Find where the given text appears and provide that cell's center as [X, Y] coordinate. 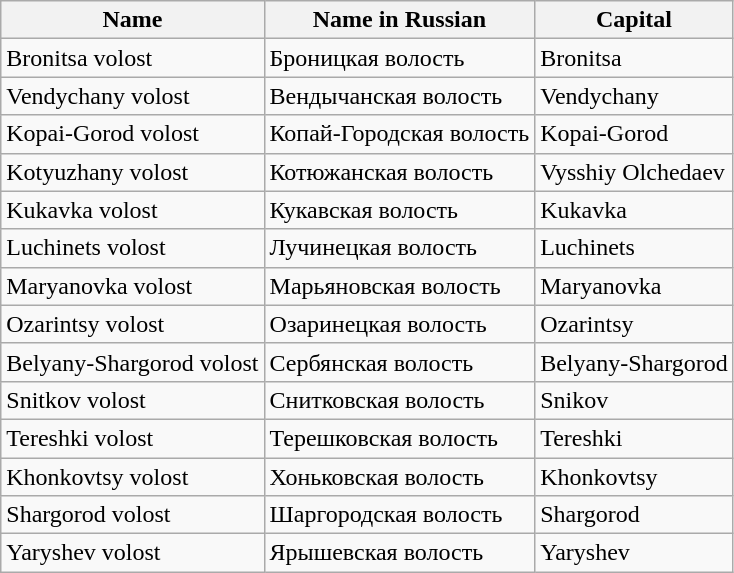
Терешковская волость [400, 438]
Vendychany volost [132, 96]
Копай-Городская волость [400, 134]
Кукавская волость [400, 210]
Шаргородская волость [400, 515]
Yaryshev volost [132, 553]
Ярышевская волость [400, 553]
Bronitsa volost [132, 58]
Озаринецкая волость [400, 324]
Vendychany [634, 96]
Belyany-Shargorod [634, 362]
Лучинецкая волость [400, 248]
Capital [634, 20]
Kopai-Gorod [634, 134]
Shargorod volost [132, 515]
Kukavka volost [132, 210]
Kopai-Gorod volost [132, 134]
Maryanovka [634, 286]
Vysshiy Olchedaev [634, 172]
Khonkovtsy [634, 477]
Ozarintsy [634, 324]
Luchinets [634, 248]
Name in Russian [400, 20]
Вендычанская волость [400, 96]
Kukavka [634, 210]
Luchinets volost [132, 248]
Shargorod [634, 515]
Bronitsa [634, 58]
Котюжанская волость [400, 172]
Tereshki [634, 438]
Snikov [634, 400]
Yaryshev [634, 553]
Хоньковская волость [400, 477]
Belyany-Shargorod volost [132, 362]
Khonkovtsy volost [132, 477]
Maryanovka volost [132, 286]
Броницкая волость [400, 58]
Ozarintsy volost [132, 324]
Марьяновская волость [400, 286]
Name [132, 20]
Снитковская волость [400, 400]
Tereshki volost [132, 438]
Snitkov volost [132, 400]
Сербянская волость [400, 362]
Kotyuzhany volost [132, 172]
